Determine the (x, y) coordinate at the center of the cell enclosing the given text.  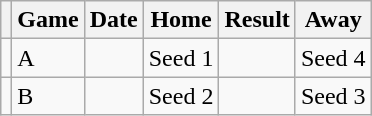
Date (114, 20)
Seed 4 (333, 58)
Home (181, 20)
Game (48, 20)
Seed 1 (181, 58)
Away (333, 20)
Seed 3 (333, 96)
B (48, 96)
A (48, 58)
Seed 2 (181, 96)
Result (257, 20)
